For the text-containing cell, return its midpoint in [x, y] coordinate format. 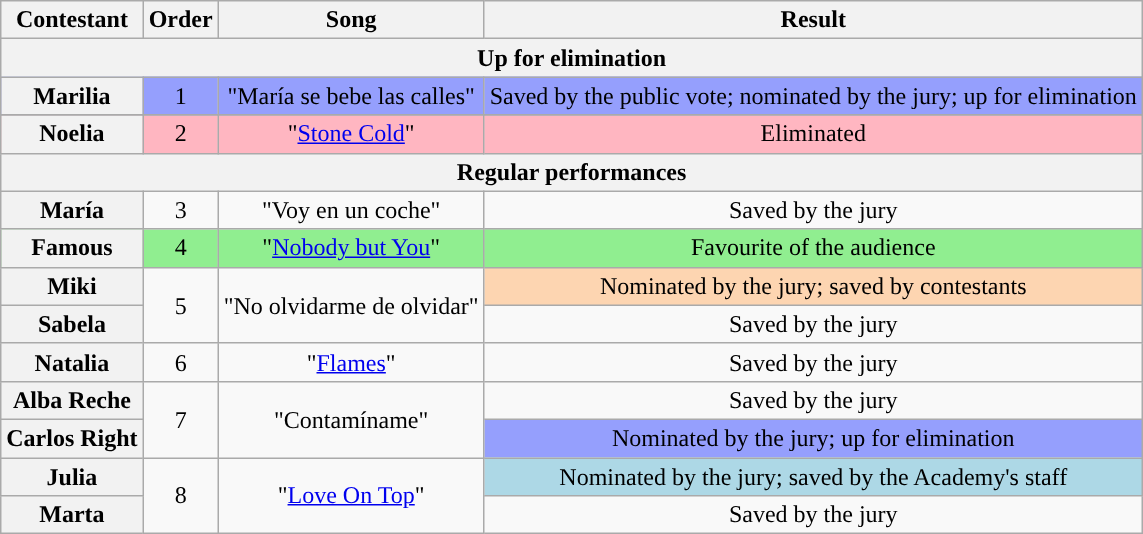
Marta [72, 515]
Nominated by the jury; saved by contestants [813, 286]
"No olvidarme de olvidar" [351, 305]
"Love On Top" [351, 496]
3 [180, 210]
7 [180, 419]
Order [180, 20]
"Contamíname" [351, 419]
Natalia [72, 362]
Nominated by the jury; up for elimination [813, 438]
Miki [72, 286]
Saved by the public vote; nominated by the jury; up for elimination [813, 96]
Famous [72, 248]
1 [180, 96]
Favourite of the audience [813, 248]
Noelia [72, 134]
"Flames" [351, 362]
"Voy en un coche" [351, 210]
Regular performances [572, 172]
Eliminated [813, 134]
8 [180, 496]
Result [813, 20]
6 [180, 362]
Sabela [72, 324]
2 [180, 134]
Julia [72, 477]
Alba Reche [72, 400]
Marilia [72, 96]
María [72, 210]
Up for elimination [572, 58]
"Stone Cold" [351, 134]
Nominated by the jury; saved by the Academy's staff [813, 477]
4 [180, 248]
Contestant [72, 20]
Carlos Right [72, 438]
Song [351, 20]
"María se bebe las calles" [351, 96]
5 [180, 305]
"Nobody but You" [351, 248]
